Output the [X, Y] coordinate of the center of the cell containing the given text.  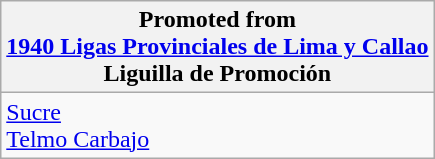
Promoted from1940 Ligas Provinciales de Lima y CallaoLiguilla de Promoción [218, 47]
Sucre Telmo Carbajo [218, 126]
